For the text-containing cell, return its midpoint in (X, Y) coordinate format. 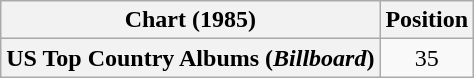
35 (427, 58)
Chart (1985) (190, 20)
US Top Country Albums (Billboard) (190, 58)
Position (427, 20)
